Capture the cell that displays the provided text and extract its [X, Y] central coordinate. 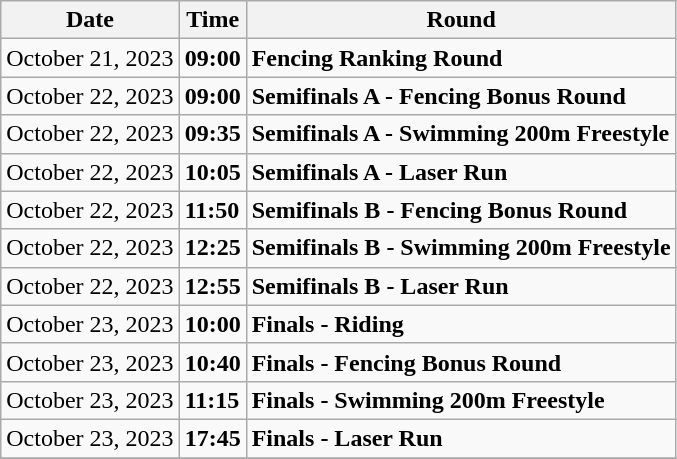
Finals - Swimming 200m Freestyle [461, 400]
Date [90, 20]
10:05 [212, 172]
Semifinals B - Fencing Bonus Round [461, 210]
12:25 [212, 248]
Fencing Ranking Round [461, 58]
Time [212, 20]
09:35 [212, 134]
Finals - Laser Run [461, 438]
October 21, 2023 [90, 58]
Finals - Riding [461, 324]
17:45 [212, 438]
Semifinals B - Laser Run [461, 286]
Semifinals A - Laser Run [461, 172]
Round [461, 20]
Semifinals A - Swimming 200m Freestyle [461, 134]
Semifinals A - Fencing Bonus Round [461, 96]
Finals - Fencing Bonus Round [461, 362]
10:00 [212, 324]
10:40 [212, 362]
12:55 [212, 286]
11:50 [212, 210]
Semifinals B - Swimming 200m Freestyle [461, 248]
11:15 [212, 400]
